Return the (x, y) coordinate for the center point of the cell that contains the specified text.  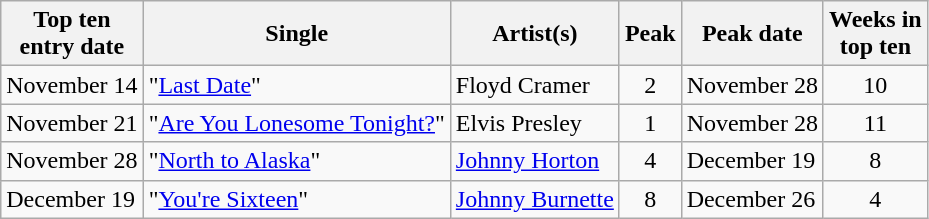
Top tenentry date (72, 34)
Peak date (752, 34)
Elvis Presley (534, 123)
11 (875, 123)
"Last Date" (296, 85)
November 21 (72, 123)
Johnny Horton (534, 161)
10 (875, 85)
December 26 (752, 199)
Single (296, 34)
Weeks intop ten (875, 34)
2 (650, 85)
Peak (650, 34)
Floyd Cramer (534, 85)
"You're Sixteen" (296, 199)
Artist(s) (534, 34)
November 14 (72, 85)
"Are You Lonesome Tonight?" (296, 123)
1 (650, 123)
Johnny Burnette (534, 199)
"North to Alaska" (296, 161)
